Identify which cell holds the provided text, then report its (x, y) central coordinate. 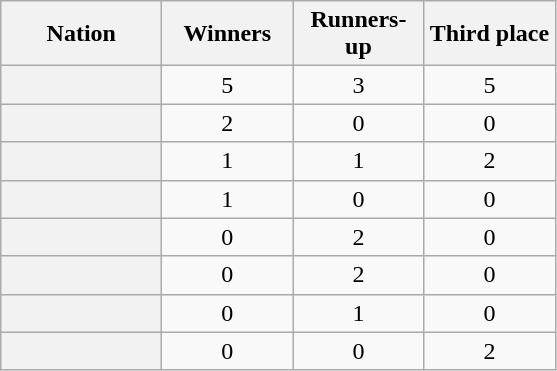
Third place (490, 34)
Runners-up (358, 34)
Nation (82, 34)
Winners (228, 34)
3 (358, 85)
